Scan for the cell matching the given text and deliver its (X, Y) coordinate at center. 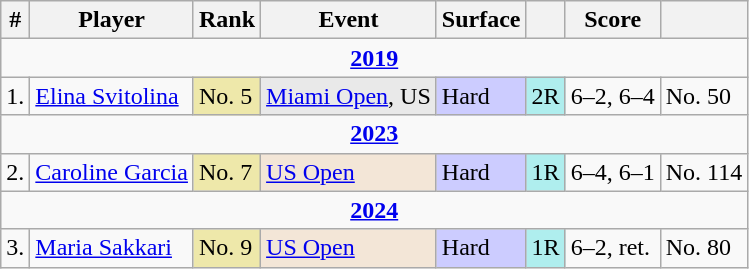
Caroline Garcia (112, 172)
Surface (481, 20)
Player (112, 20)
No. 114 (704, 172)
No. 50 (704, 96)
6–4, 6–1 (612, 172)
No. 5 (226, 96)
# (16, 20)
2. (16, 172)
2019 (374, 58)
Maria Sakkari (112, 248)
No. 9 (226, 248)
2023 (374, 134)
Score (612, 20)
Event (349, 20)
1. (16, 96)
Elina Svitolina (112, 96)
6–2, ret. (612, 248)
No. 80 (704, 248)
3. (16, 248)
2R (546, 96)
6–2, 6–4 (612, 96)
Miami Open, US (349, 96)
No. 7 (226, 172)
Rank (226, 20)
2024 (374, 210)
